Determine the [X, Y] coordinate at the center of the cell enclosing the given text.  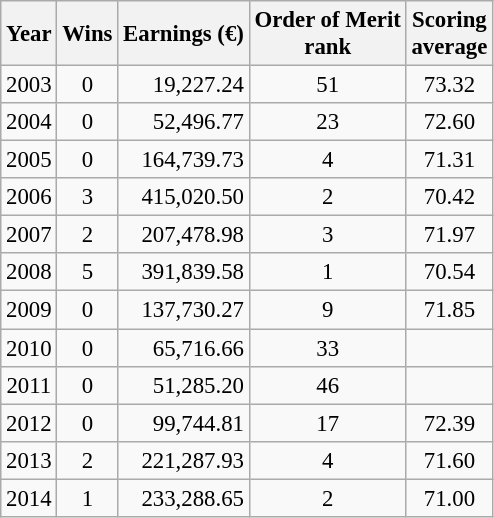
Year [29, 34]
73.32 [450, 85]
9 [328, 310]
415,020.50 [184, 197]
Wins [88, 34]
71.00 [450, 498]
164,739.73 [184, 160]
46 [328, 385]
2003 [29, 85]
71.97 [450, 235]
71.31 [450, 160]
2008 [29, 273]
19,227.24 [184, 85]
2010 [29, 348]
207,478.98 [184, 235]
2009 [29, 310]
71.60 [450, 460]
2012 [29, 423]
2005 [29, 160]
2011 [29, 385]
33 [328, 348]
Earnings (€) [184, 34]
70.42 [450, 197]
51 [328, 85]
2004 [29, 122]
52,496.77 [184, 122]
5 [88, 273]
2013 [29, 460]
Order of Meritrank [328, 34]
72.39 [450, 423]
2006 [29, 197]
51,285.20 [184, 385]
2014 [29, 498]
70.54 [450, 273]
71.85 [450, 310]
23 [328, 122]
Scoringaverage [450, 34]
17 [328, 423]
221,287.93 [184, 460]
72.60 [450, 122]
65,716.66 [184, 348]
233,288.65 [184, 498]
99,744.81 [184, 423]
2007 [29, 235]
137,730.27 [184, 310]
391,839.58 [184, 273]
